Extract the (X, Y) coordinate from the center of the cell holding the provided text.  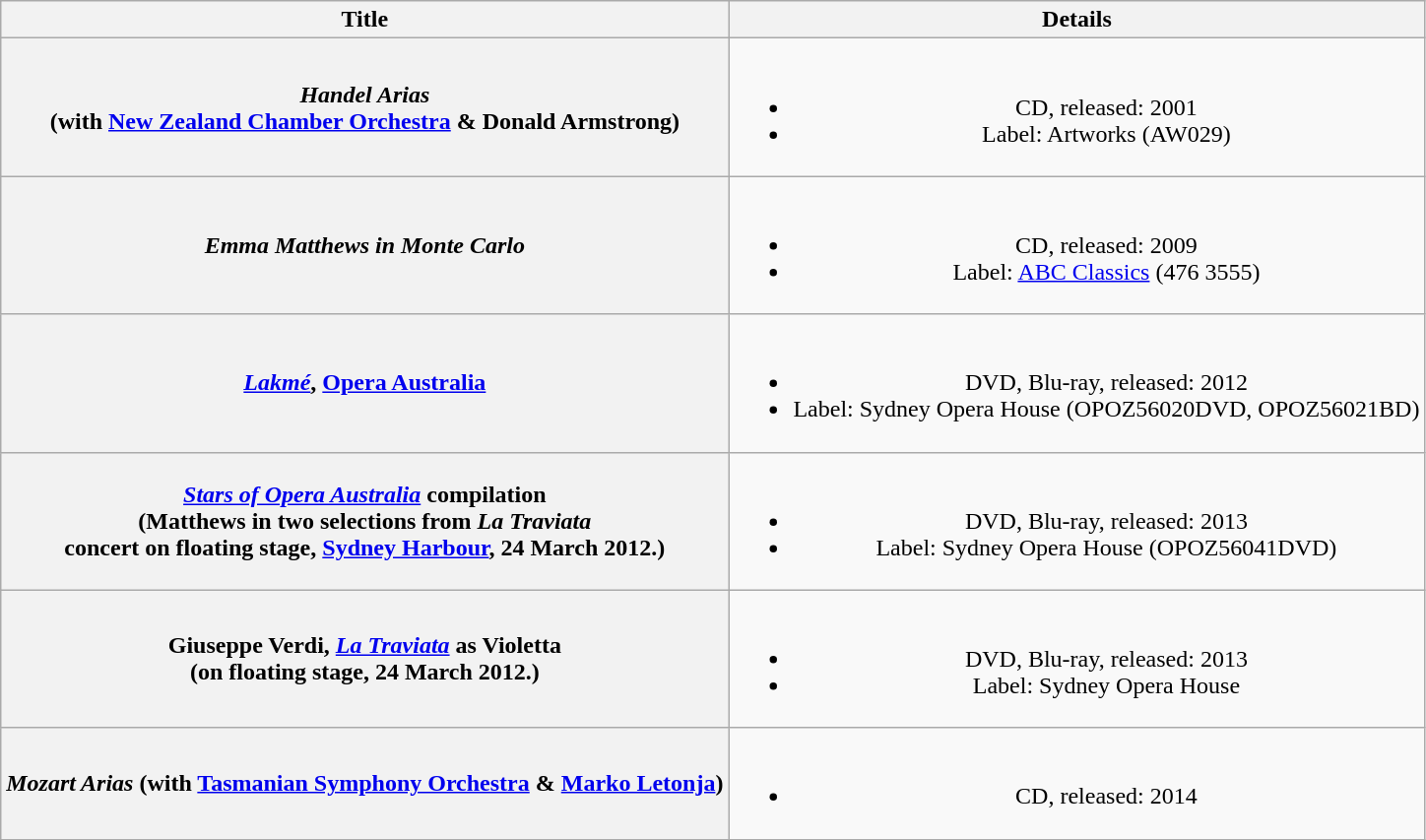
DVD, Blu-ray, released: 2013Label: Sydney Opera House (OPOZ56041DVD) (1077, 521)
Details (1077, 20)
Title (364, 20)
CD, released: 2009Label: ABC Classics (476 3555) (1077, 245)
CD, released: 2001Label: Artworks (AW029) (1077, 107)
DVD, Blu-ray, released: 2013Label: Sydney Opera House (1077, 659)
DVD, Blu-ray, released: 2012Label: Sydney Opera House (OPOZ56020DVD, OPOZ56021BD) (1077, 383)
Giuseppe Verdi, La Traviata as Violetta(on floating stage, 24 March 2012.) (364, 659)
Stars of Opera Australia compilation(Matthews in two selections from La Traviataconcert on floating stage, Sydney Harbour, 24 March 2012.) (364, 521)
Emma Matthews in Monte Carlo (364, 245)
CD, released: 2014 (1077, 784)
Lakmé, Opera Australia (364, 383)
Handel Arias (with New Zealand Chamber Orchestra & Donald Armstrong) (364, 107)
Mozart Arias (with Tasmanian Symphony Orchestra & Marko Letonja) (364, 784)
